Find where the given text appears and provide that cell's center as (X, Y) coordinate. 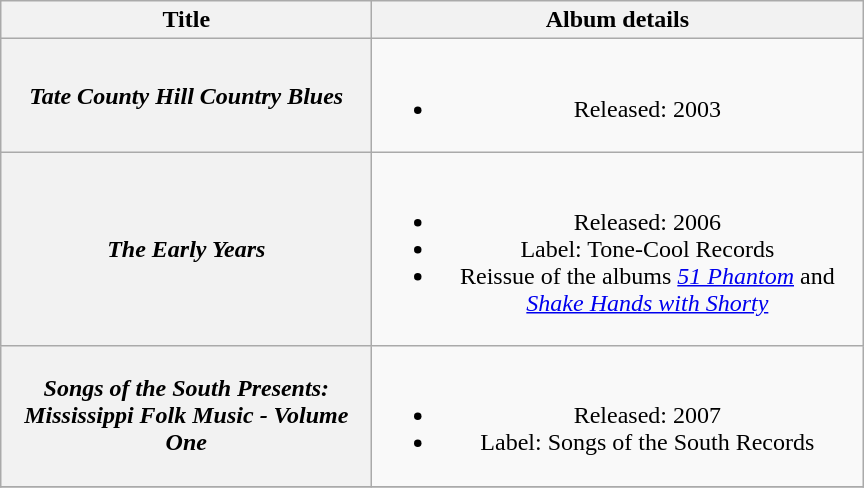
The Early Years (186, 249)
Released: 2007Label: Songs of the South Records (618, 416)
Songs of the South Presents: Mississippi Folk Music - Volume One (186, 416)
Album details (618, 20)
Title (186, 20)
Released: 2006Label: Tone-Cool RecordsReissue of the albums 51 Phantom and Shake Hands with Shorty (618, 249)
Tate County Hill Country Blues (186, 96)
Released: 2003 (618, 96)
